Search for the cell housing the specified text and yield its (X, Y) center coordinate. 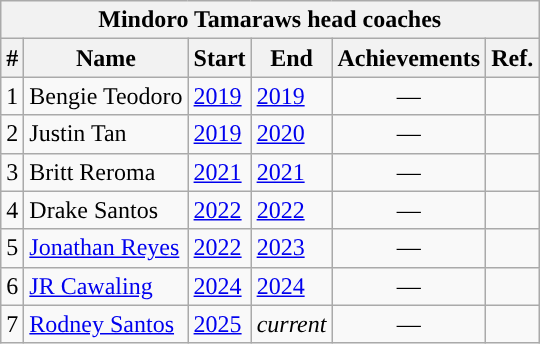
Drake Santos (106, 210)
2020 (292, 134)
2023 (292, 248)
Start (220, 58)
Rodney Santos (106, 324)
Jonathan Reyes (106, 248)
Bengie Teodoro (106, 96)
Ref. (512, 58)
JR Cawaling (106, 286)
2 (12, 134)
6 (12, 286)
4 (12, 210)
2025 (220, 324)
End (292, 58)
Britt Reroma (106, 172)
3 (12, 172)
# (12, 58)
Name (106, 58)
Achievements (409, 58)
current (292, 324)
5 (12, 248)
Mindoro Tamaraws head coaches (270, 20)
1 (12, 96)
7 (12, 324)
Justin Tan (106, 134)
